Extract the (X, Y) coordinate from the center of the cell holding the provided text.  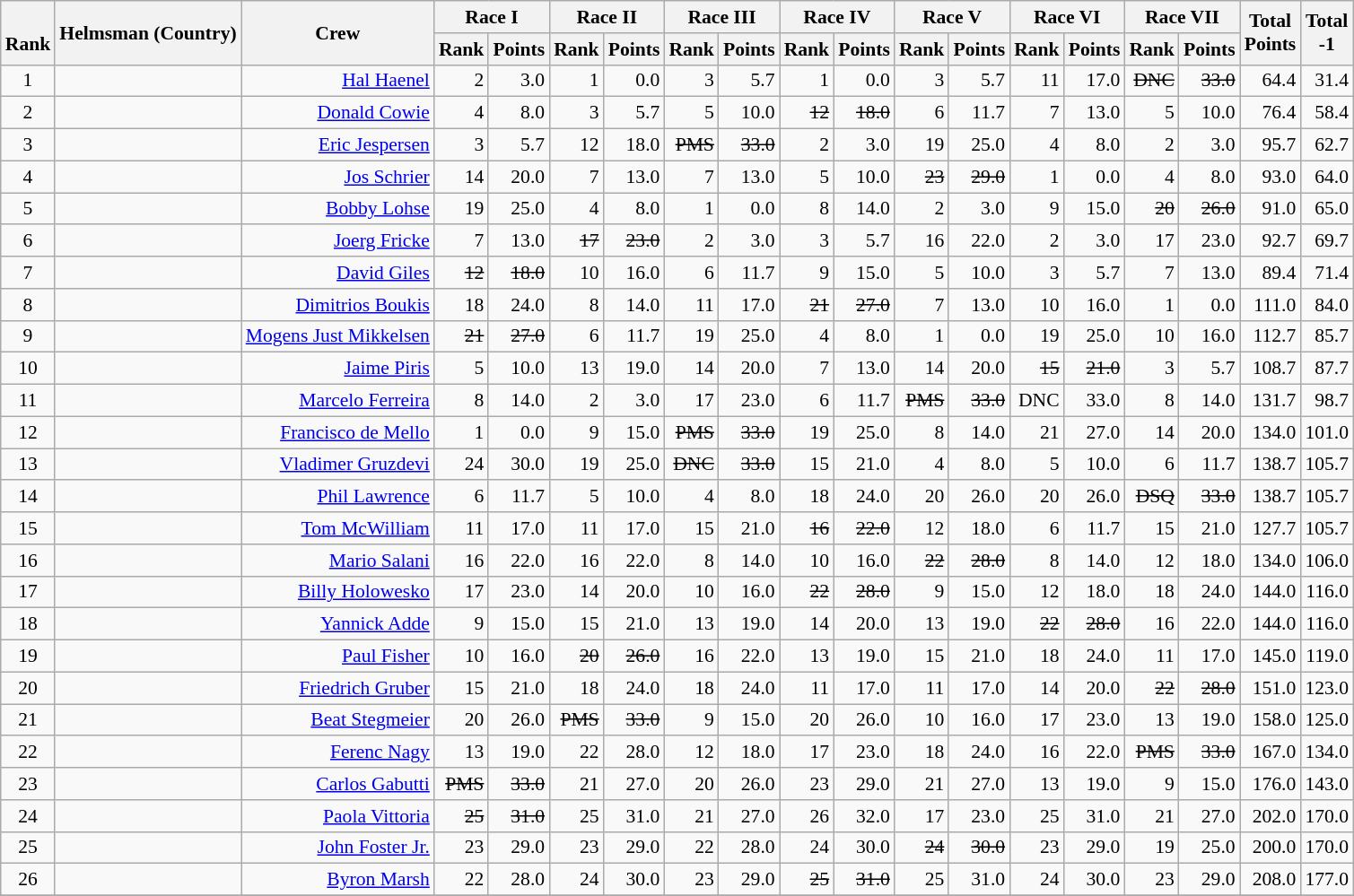
Beat Stegmeier (337, 720)
Phil Lawrence (337, 497)
Race I (492, 17)
106.0 (1326, 561)
177.0 (1326, 880)
62.7 (1326, 145)
108.7 (1271, 369)
Marcelo Ferreira (337, 401)
Race IV (837, 17)
91.0 (1271, 209)
31.4 (1326, 81)
Paola Vittoria (337, 816)
176.0 (1271, 784)
123.0 (1326, 688)
64.0 (1326, 177)
Race VII (1182, 17)
145.0 (1271, 657)
Crew (337, 32)
Paul Fisher (337, 657)
98.7 (1326, 401)
87.7 (1326, 369)
Byron Marsh (337, 880)
64.4 (1271, 81)
84.0 (1326, 305)
127.7 (1271, 528)
208.0 (1271, 880)
58.4 (1326, 113)
Mogens Just Mikkelsen (337, 336)
Donald Cowie (337, 113)
Jos Schrier (337, 177)
200.0 (1271, 848)
125.0 (1326, 720)
Bobby Lohse (337, 209)
Race III (721, 17)
69.7 (1326, 241)
111.0 (1271, 305)
65.0 (1326, 209)
158.0 (1271, 720)
101.0 (1326, 432)
167.0 (1271, 752)
DSQ (1152, 497)
85.7 (1326, 336)
119.0 (1326, 657)
Francisco de Mello (337, 432)
Mario Salani (337, 561)
32.0 (864, 816)
Friedrich Gruber (337, 688)
89.4 (1271, 273)
95.7 (1271, 145)
Ferenc Nagy (337, 752)
Hal Haenel (337, 81)
Race V (952, 17)
Dimitrios Boukis (337, 305)
Billy Holowesko (337, 592)
Jaime Piris (337, 369)
Helmsman (Country) (147, 32)
David Giles (337, 273)
Eric Jespersen (337, 145)
Race VI (1067, 17)
76.4 (1271, 113)
Yannick Adde (337, 624)
Carlos Gabutti (337, 784)
Race II (607, 17)
112.7 (1271, 336)
93.0 (1271, 177)
131.7 (1271, 401)
John Foster Jr. (337, 848)
71.4 (1326, 273)
Total Points (1271, 32)
Tom McWilliam (337, 528)
143.0 (1326, 784)
Joerg Fricke (337, 241)
151.0 (1271, 688)
92.7 (1271, 241)
202.0 (1271, 816)
Vladimer Gruzdevi (337, 465)
Total-1 (1326, 32)
